From the cell containing the given text, extract its center point as [X, Y] coordinate. 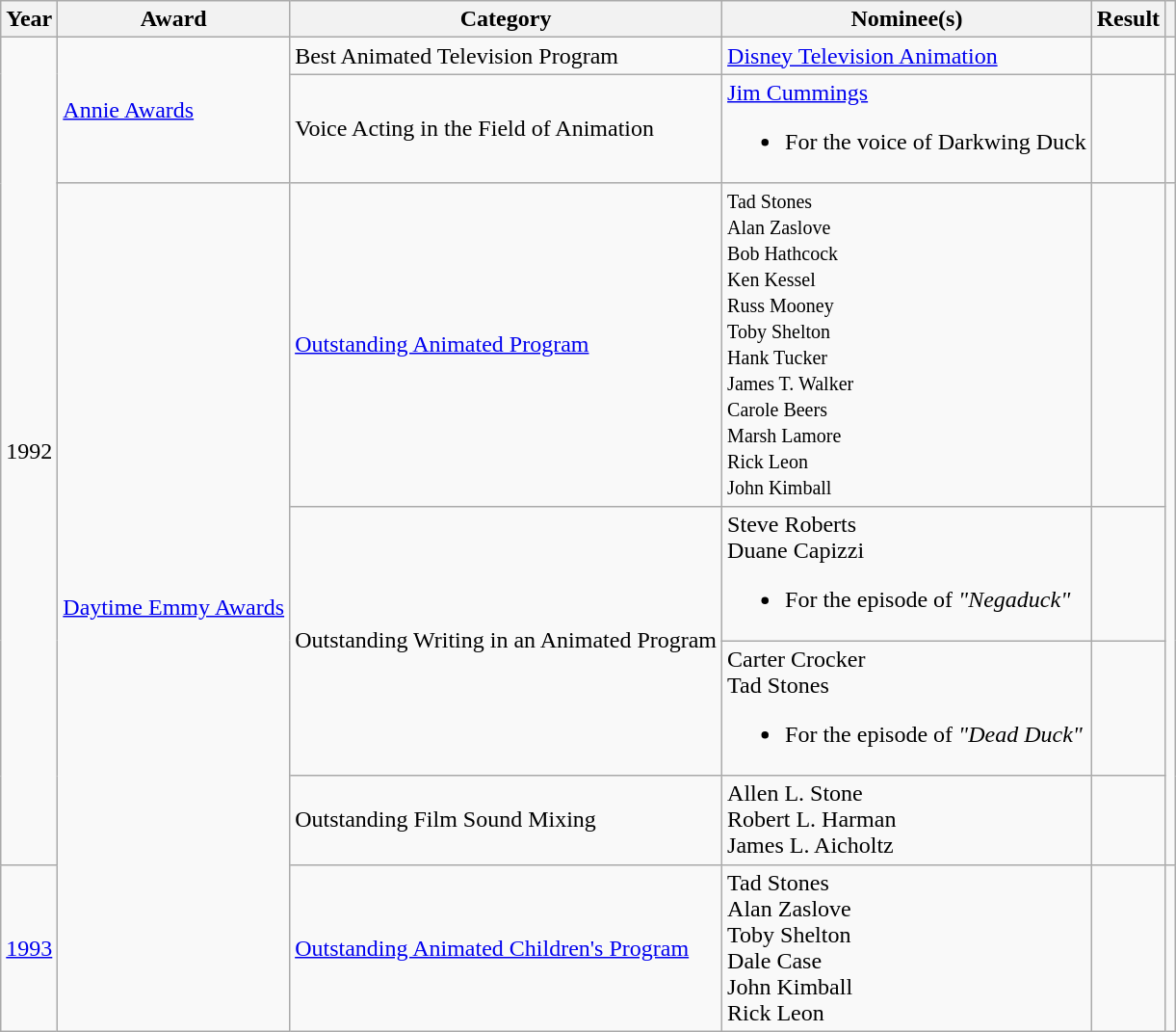
Best Animated Television Program [507, 56]
Outstanding Animated Children's Program [507, 948]
Disney Television Animation [907, 56]
Tad StonesAlan ZasloveBob HathcockKen KesselRuss MooneyToby SheltonHank TuckerJames T. WalkerCarole BeersMarsh LamoreRick LeonJohn Kimball [907, 345]
Jim CummingsFor the voice of Darkwing Duck [907, 129]
Annie Awards [173, 110]
Daytime Emmy Awards [173, 607]
Nominee(s) [907, 19]
Voice Acting in the Field of Animation [507, 129]
Carter CrockerTad StonesFor the episode of "Dead Duck" [907, 708]
Outstanding Writing in an Animated Program [507, 641]
Award [173, 19]
1992 [29, 451]
Tad StonesAlan ZasloveToby SheltonDale CaseJohn KimballRick Leon [907, 948]
Allen L. StoneRobert L. HarmanJames L. Aicholtz [907, 820]
1993 [29, 948]
Outstanding Animated Program [507, 345]
Category [507, 19]
Outstanding Film Sound Mixing [507, 820]
Result [1128, 19]
Steve RobertsDuane CapizziFor the episode of "Negaduck" [907, 573]
Year [29, 19]
